Capture the cell that displays the provided text and extract its [X, Y] central coordinate. 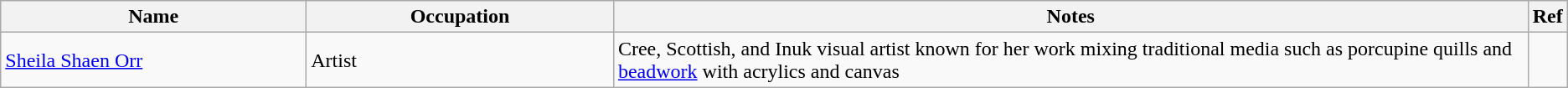
Ref [1548, 17]
Artist [461, 60]
Name [154, 17]
Cree, Scottish, and Inuk visual artist known for her work mixing traditional media such as porcupine quills and beadwork with acrylics and canvas [1070, 60]
Sheila Shaen Orr [154, 60]
Occupation [461, 17]
Notes [1070, 17]
